Locate the cell with the specified text and output its [X, Y] center coordinate. 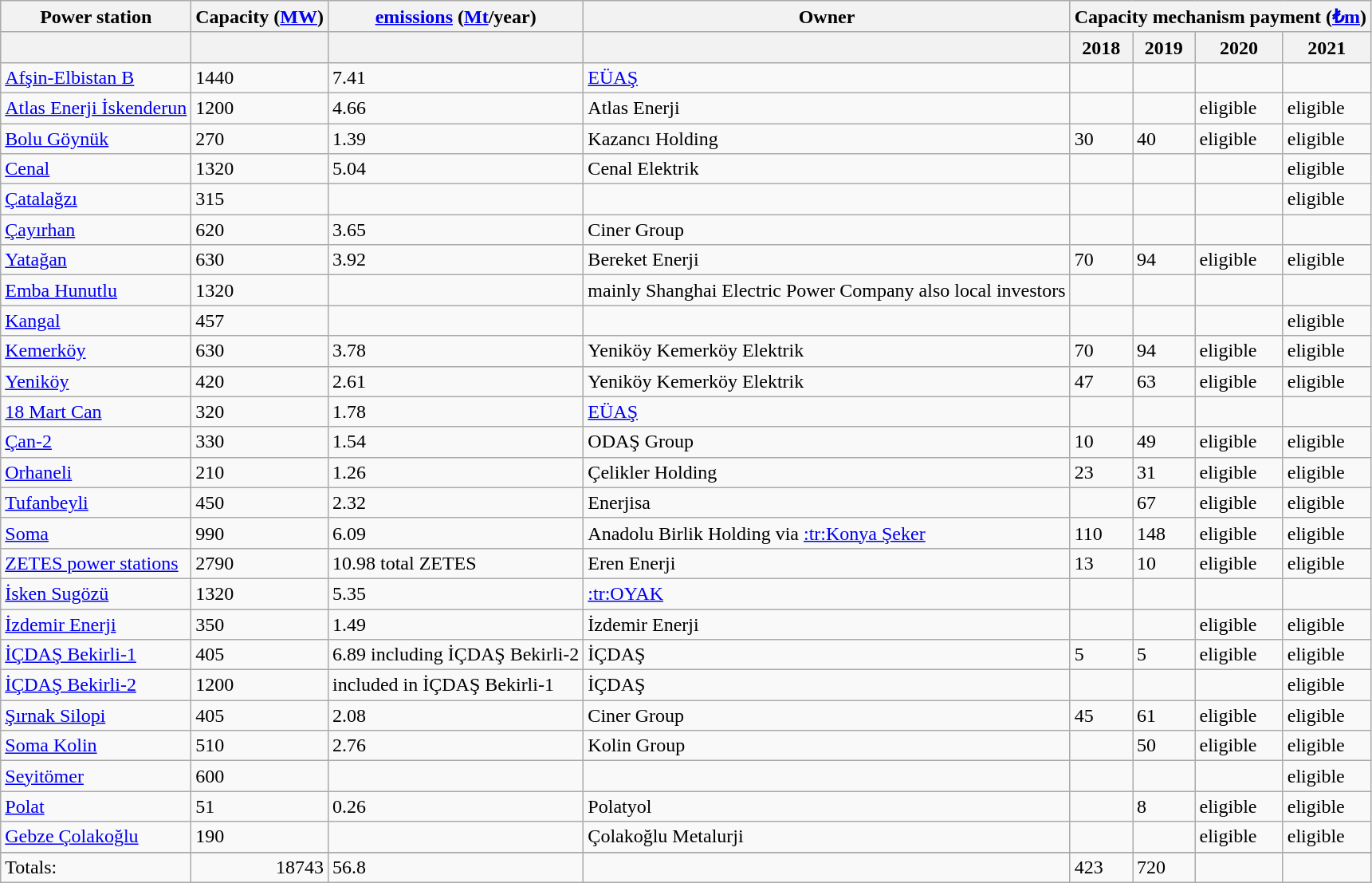
2.32 [455, 503]
18 Mart Can [96, 412]
ZETES power stations [96, 563]
2790 [260, 563]
1.39 [455, 138]
Seyitömer [96, 776]
620 [260, 230]
mainly Shanghai Electric Power Company also local investors [827, 290]
Soma Kolin [96, 746]
2.08 [455, 715]
51 [260, 806]
3.65 [455, 230]
Çan-2 [96, 442]
Şırnak Silopi [96, 715]
2.61 [455, 381]
4.66 [455, 108]
Çolakoğlu Metalurji [827, 837]
Atlas Enerji İskenderun [96, 108]
420 [260, 381]
210 [260, 472]
148 [1164, 533]
423 [1101, 867]
Totals: [96, 867]
510 [260, 746]
Owner [827, 17]
Yeniköy [96, 381]
8 [1164, 806]
Kemerköy [96, 351]
2.76 [455, 746]
included in İÇDAŞ Bekirli-1 [455, 685]
720 [1164, 867]
Soma [96, 533]
Çatalağzı [96, 199]
Capacity (MW) [260, 17]
18743 [260, 867]
:tr:OYAK [827, 593]
0.26 [455, 806]
6.09 [455, 533]
5.35 [455, 593]
İÇDAŞ Bekirli-2 [96, 685]
Kangal [96, 321]
67 [1164, 503]
1.78 [455, 412]
Polatyol [827, 806]
Power station [96, 17]
Yatağan [96, 260]
Emba Hunutlu [96, 290]
7.41 [455, 77]
Bolu Göynük [96, 138]
Bereket Enerji [827, 260]
110 [1101, 533]
350 [260, 625]
315 [260, 199]
Eren Enerji [827, 563]
30 [1101, 138]
Capacity mechanism payment (₺m) [1220, 17]
320 [260, 412]
İsken Sugözü [96, 593]
63 [1164, 381]
56.8 [455, 867]
2021 [1327, 47]
990 [260, 533]
31 [1164, 472]
Polat [96, 806]
Cenal [96, 169]
Tufanbeyli [96, 503]
Cenal Elektrik [827, 169]
40 [1164, 138]
450 [260, 503]
Enerjisa [827, 503]
Kazancı Holding [827, 138]
2019 [1164, 47]
10.98 total ZETES [455, 563]
2020 [1239, 47]
49 [1164, 442]
5.04 [455, 169]
23 [1101, 472]
1440 [260, 77]
3.78 [455, 351]
Afşin-Elbistan B [96, 77]
Kolin Group [827, 746]
330 [260, 442]
1.26 [455, 472]
61 [1164, 715]
3.92 [455, 260]
600 [260, 776]
47 [1101, 381]
Orhaneli [96, 472]
270 [260, 138]
6.89 including İÇDAŞ Bekirli-2 [455, 655]
Anadolu Birlik Holding via :tr:Konya Şeker [827, 533]
190 [260, 837]
50 [1164, 746]
Gebze Çolakoğlu [96, 837]
457 [260, 321]
1.49 [455, 625]
Atlas Enerji [827, 108]
13 [1101, 563]
ODAŞ Group [827, 442]
2018 [1101, 47]
45 [1101, 715]
İÇDAŞ Bekirli-1 [96, 655]
Çayırhan [96, 230]
1.54 [455, 442]
Çelikler Holding [827, 472]
emissions (Mt/year) [455, 17]
